For the text-containing cell, return its midpoint in (x, y) coordinate format. 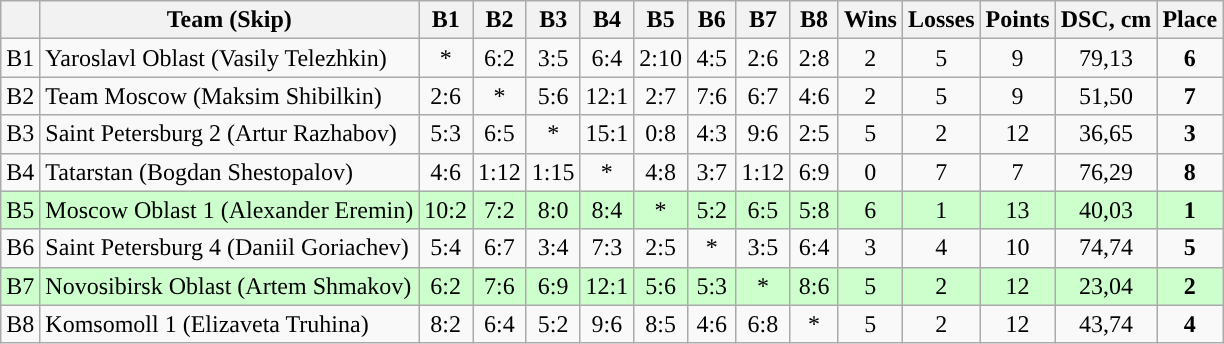
3:7 (712, 172)
Saint Petersburg 2 (Artur Razhabov) (230, 134)
8 (1190, 172)
51,50 (1106, 96)
5:4 (446, 248)
0:8 (661, 134)
Moscow Oblast 1 (Alexander Eremin) (230, 210)
Wins (870, 20)
4:5 (712, 58)
8:6 (814, 286)
3:4 (553, 248)
7:3 (607, 248)
DSC, cm (1106, 20)
79,13 (1106, 58)
74,74 (1106, 248)
40,03 (1106, 210)
4:8 (661, 172)
Novosibirsk Oblast (Artem Shmakov) (230, 286)
8:0 (553, 210)
Points (1018, 20)
Team Moscow (Maksim Shibilkin) (230, 96)
10:2 (446, 210)
1:15 (553, 172)
15:1 (607, 134)
13 (1018, 210)
6:8 (763, 324)
4:3 (712, 134)
8:2 (446, 324)
2:8 (814, 58)
Team (Skip) (230, 20)
5:8 (814, 210)
8:4 (607, 210)
8:5 (661, 324)
Komsomoll 1 (Elizaveta Truhina) (230, 324)
43,74 (1106, 324)
23,04 (1106, 286)
36,65 (1106, 134)
Place (1190, 20)
7:2 (500, 210)
Saint Petersburg 4 (Daniil Goriachev) (230, 248)
10 (1018, 248)
Losses (941, 20)
Tatarstan (Bogdan Shestopalov) (230, 172)
2:7 (661, 96)
0 (870, 172)
Yaroslavl Oblast (Vasily Telezhkin) (230, 58)
2:10 (661, 58)
76,29 (1106, 172)
